Provide the (x, y) coordinate of the cell's center where the given text is located.  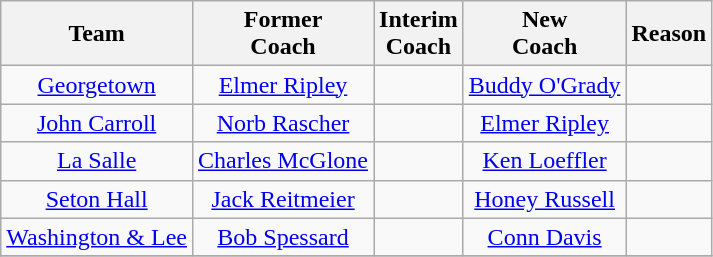
Buddy O'Grady (544, 85)
Reason (669, 34)
FormerCoach (284, 34)
NewCoach (544, 34)
John Carroll (97, 123)
Norb Rascher (284, 123)
Honey Russell (544, 199)
Charles McGlone (284, 161)
La Salle (97, 161)
Bob Spessard (284, 237)
Seton Hall (97, 199)
Washington & Lee (97, 237)
Conn Davis (544, 237)
InterimCoach (419, 34)
Georgetown (97, 85)
Team (97, 34)
Ken Loeffler (544, 161)
Jack Reitmeier (284, 199)
